Provide the (X, Y) coordinate of the cell's center where the given text is located.  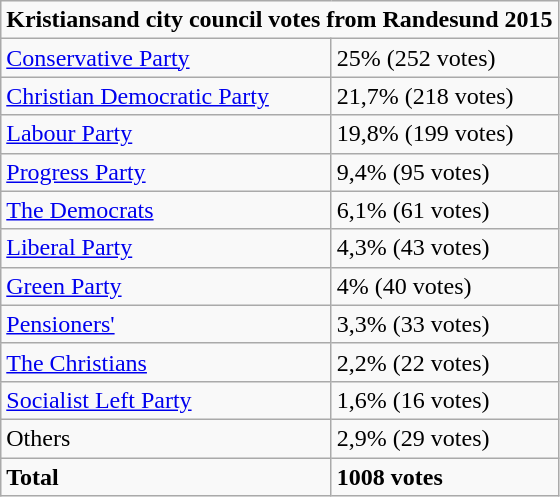
4% (40 votes) (444, 286)
2,2% (22 votes) (444, 362)
Labour Party (166, 134)
9,4% (95 votes) (444, 172)
Liberal Party (166, 248)
Total (166, 477)
The Christians (166, 362)
3,3% (33 votes) (444, 324)
Christian Democratic Party (166, 96)
Pensioners' (166, 324)
1,6% (16 votes) (444, 400)
6,1% (61 votes) (444, 210)
The Democrats (166, 210)
21,7% (218 votes) (444, 96)
Conservative Party (166, 58)
19,8% (199 votes) (444, 134)
2,9% (29 votes) (444, 438)
1008 votes (444, 477)
Kristiansand city council votes from Randesund 2015 (280, 20)
4,3% (43 votes) (444, 248)
25% (252 votes) (444, 58)
Others (166, 438)
Progress Party (166, 172)
Socialist Left Party (166, 400)
Green Party (166, 286)
